Search for the cell housing the specified text and yield its [x, y] center coordinate. 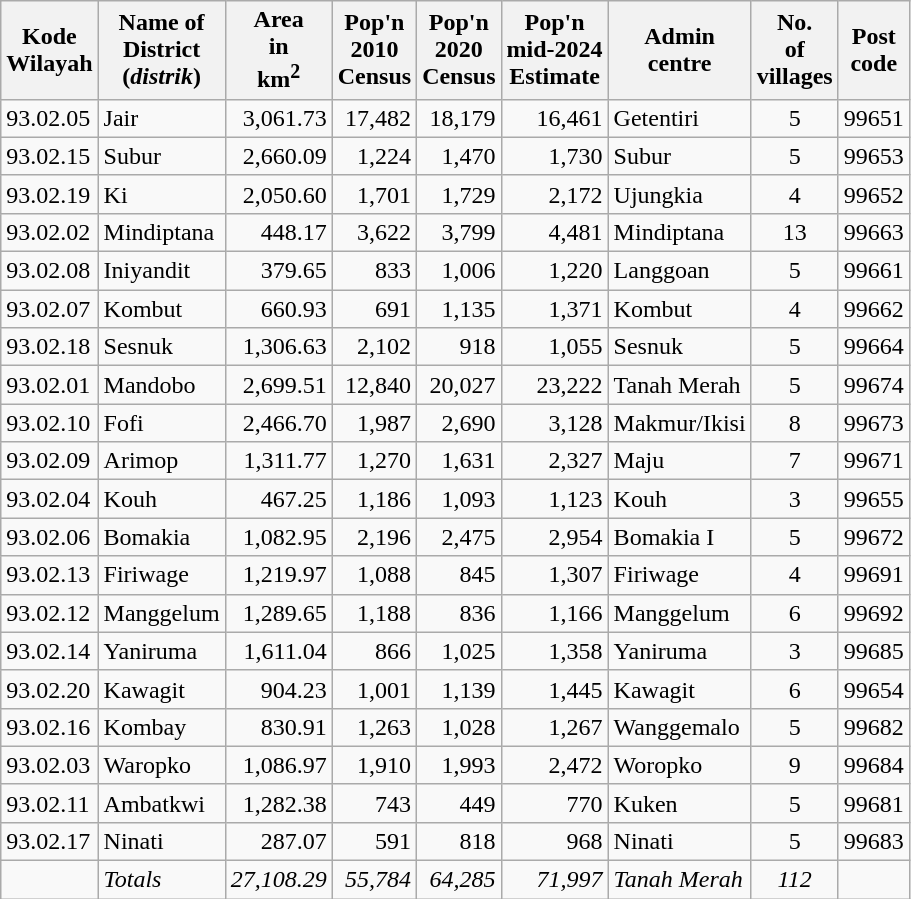
1,086.97 [278, 765]
7 [794, 461]
2,102 [374, 347]
1,082.95 [278, 537]
27,108.29 [278, 880]
71,997 [554, 880]
99673 [874, 423]
13 [794, 232]
93.02.02 [50, 232]
16,461 [554, 118]
Waropko [162, 765]
4,481 [554, 232]
1,267 [554, 727]
Maju [680, 461]
968 [554, 841]
93.02.13 [50, 575]
449 [459, 803]
1,306.63 [278, 347]
8 [794, 423]
20,027 [459, 385]
2,172 [554, 194]
2,466.70 [278, 423]
2,327 [554, 461]
Getentiri [680, 118]
1,001 [374, 689]
Wanggemalo [680, 727]
379.65 [278, 271]
18,179 [459, 118]
99655 [874, 499]
1,282.38 [278, 803]
1,910 [374, 765]
Fofi [162, 423]
1,289.65 [278, 613]
2,690 [459, 423]
1,135 [459, 309]
1,093 [459, 499]
23,222 [554, 385]
Mandobo [162, 385]
1,987 [374, 423]
99653 [874, 156]
99651 [874, 118]
2,660.09 [278, 156]
99672 [874, 537]
112 [794, 880]
Name ofDistrict(distrik) [162, 50]
Bomakia I [680, 537]
Ki [162, 194]
99691 [874, 575]
1,219.97 [278, 575]
3,799 [459, 232]
Langgoan [680, 271]
1,055 [554, 347]
93.02.06 [50, 537]
Pop'n mid-2024Estimate [554, 50]
2,472 [554, 765]
467.25 [278, 499]
1,028 [459, 727]
93.02.19 [50, 194]
Jair [162, 118]
1,139 [459, 689]
99661 [874, 271]
93.02.07 [50, 309]
Bomakia [162, 537]
Kuken [680, 803]
2,954 [554, 537]
99671 [874, 461]
1,188 [374, 613]
1,307 [554, 575]
55,784 [374, 880]
1,263 [374, 727]
93.02.20 [50, 689]
1,088 [374, 575]
93.02.10 [50, 423]
3,128 [554, 423]
99662 [874, 309]
64,285 [459, 880]
Woropko [680, 765]
1,611.04 [278, 651]
1,220 [554, 271]
99684 [874, 765]
93.02.11 [50, 803]
99652 [874, 194]
1,371 [554, 309]
287.07 [278, 841]
691 [374, 309]
1,729 [459, 194]
2,475 [459, 537]
99674 [874, 385]
93.02.09 [50, 461]
1,270 [374, 461]
9 [794, 765]
Makmur/Ikisi [680, 423]
99681 [874, 803]
Ujungkia [680, 194]
99682 [874, 727]
1,470 [459, 156]
833 [374, 271]
1,311.77 [278, 461]
Admin centre [680, 50]
12,840 [374, 385]
99685 [874, 651]
93.02.05 [50, 118]
93.02.18 [50, 347]
830.91 [278, 727]
93.02.01 [50, 385]
1,993 [459, 765]
Pop'n 2010 Census [374, 50]
1,166 [554, 613]
818 [459, 841]
866 [374, 651]
918 [459, 347]
1,358 [554, 651]
93.02.03 [50, 765]
93.02.16 [50, 727]
Totals [162, 880]
Postcode [874, 50]
770 [554, 803]
Ambatkwi [162, 803]
Kode Wilayah [50, 50]
845 [459, 575]
Arimop [162, 461]
1,224 [374, 156]
3,061.73 [278, 118]
1,631 [459, 461]
93.02.17 [50, 841]
591 [374, 841]
1,123 [554, 499]
99654 [874, 689]
743 [374, 803]
1,186 [374, 499]
Area in km2 [278, 50]
836 [459, 613]
1,701 [374, 194]
99692 [874, 613]
2,050.60 [278, 194]
93.02.04 [50, 499]
3,622 [374, 232]
Kombay [162, 727]
99664 [874, 347]
448.17 [278, 232]
17,482 [374, 118]
99663 [874, 232]
99683 [874, 841]
1,006 [459, 271]
93.02.15 [50, 156]
2,699.51 [278, 385]
Pop'n 2020 Census [459, 50]
93.02.08 [50, 271]
1,025 [459, 651]
904.23 [278, 689]
93.02.12 [50, 613]
2,196 [374, 537]
660.93 [278, 309]
1,445 [554, 689]
1,730 [554, 156]
No. of villages [794, 50]
93.02.14 [50, 651]
Iniyandit [162, 271]
